Output the [X, Y] coordinate of the center of the cell containing the given text.  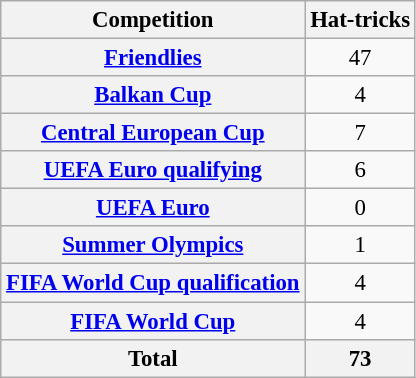
FIFA World Cup [153, 321]
Competition [153, 20]
47 [360, 58]
Friendlies [153, 58]
6 [360, 170]
Summer Olympics [153, 245]
Total [153, 358]
Balkan Cup [153, 95]
FIFA World Cup qualification [153, 283]
73 [360, 358]
Central European Cup [153, 133]
UEFA Euro qualifying [153, 170]
7 [360, 133]
Hat-tricks [360, 20]
0 [360, 208]
1 [360, 245]
UEFA Euro [153, 208]
